Extract the [X, Y] coordinate from the center of the cell holding the provided text.  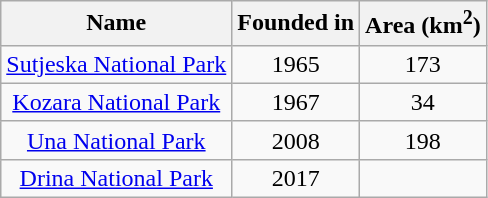
34 [424, 102]
Area (km2) [424, 24]
173 [424, 64]
2017 [296, 178]
Kozara National Park [116, 102]
Drina National Park [116, 178]
1967 [296, 102]
Una National Park [116, 140]
Name [116, 24]
Founded in [296, 24]
198 [424, 140]
Sutjeska National Park [116, 64]
2008 [296, 140]
1965 [296, 64]
